Determine the (X, Y) coordinate at the center of the cell enclosing the given text.  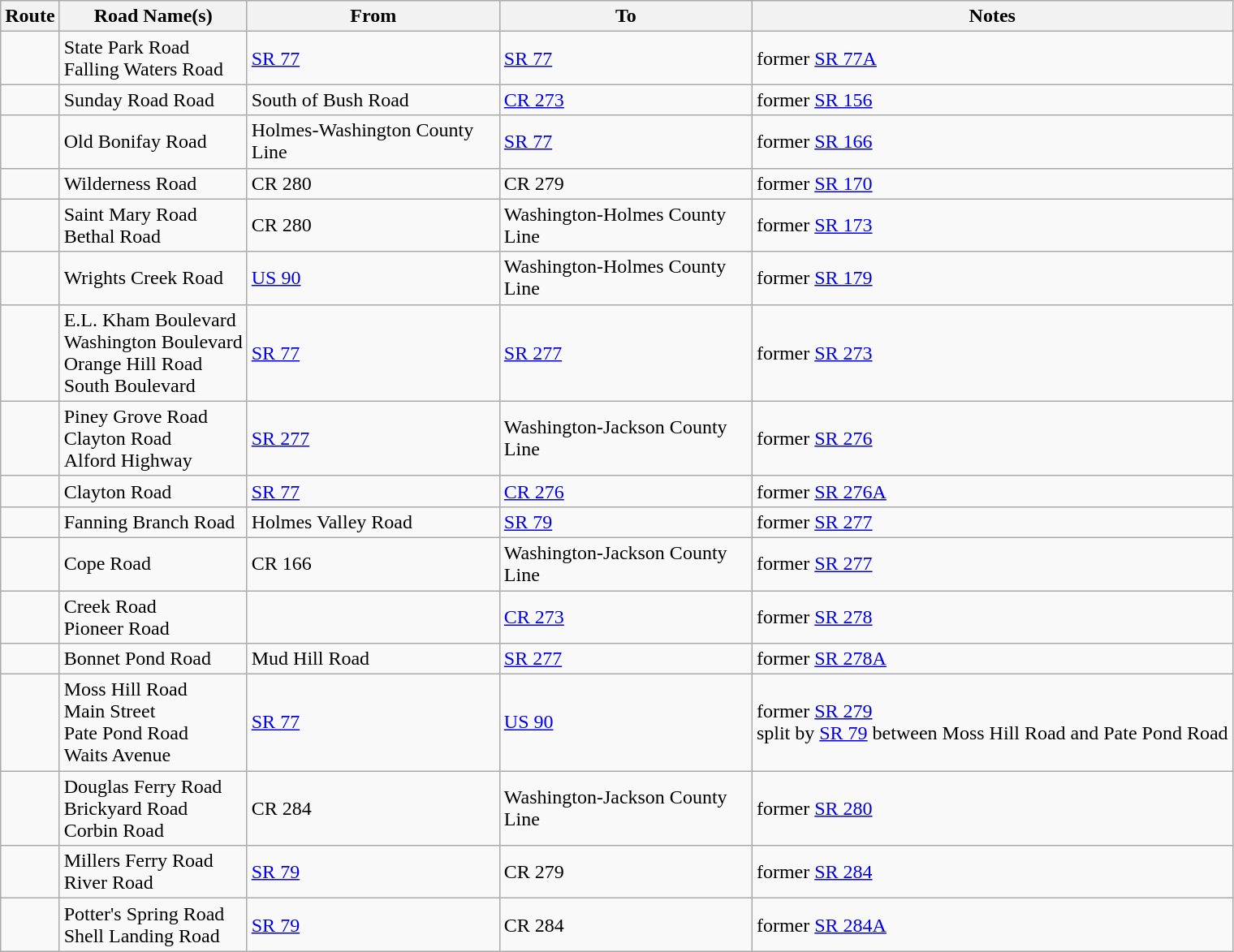
Piney Grove RoadClayton RoadAlford Highway (153, 438)
To (625, 16)
former SR 276 (992, 438)
former SR 276A (992, 491)
Notes (992, 16)
former SR 166 (992, 141)
former SR 156 (992, 100)
Douglas Ferry RoadBrickyard RoadCorbin Road (153, 808)
former SR 284A (992, 925)
former SR 273 (992, 352)
Old Bonifay Road (153, 141)
Route (30, 16)
former SR 170 (992, 183)
former SR 284 (992, 872)
former SR 179 (992, 278)
CR 276 (625, 491)
Road Name(s) (153, 16)
Clayton Road (153, 491)
Mud Hill Road (373, 659)
E.L. Kham BoulevardWashington BoulevardOrange Hill RoadSouth Boulevard (153, 352)
From (373, 16)
Moss Hill RoadMain StreetPate Pond RoadWaits Avenue (153, 722)
State Park RoadFalling Waters Road (153, 58)
former SR 280 (992, 808)
former SR 77A (992, 58)
Sunday Road Road (153, 100)
Holmes Valley Road (373, 522)
Wrights Creek Road (153, 278)
former SR 173 (992, 226)
Wilderness Road (153, 183)
South of Bush Road (373, 100)
Millers Ferry RoadRiver Road (153, 872)
Fanning Branch Road (153, 522)
Saint Mary RoadBethal Road (153, 226)
former SR 278A (992, 659)
CR 166 (373, 563)
Creek RoadPioneer Road (153, 617)
former SR 278 (992, 617)
Bonnet Pond Road (153, 659)
former SR 279split by SR 79 between Moss Hill Road and Pate Pond Road (992, 722)
Cope Road (153, 563)
Holmes-Washington County Line (373, 141)
Potter's Spring RoadShell Landing Road (153, 925)
